Determine the (x, y) coordinate at the center of the cell enclosing the given text.  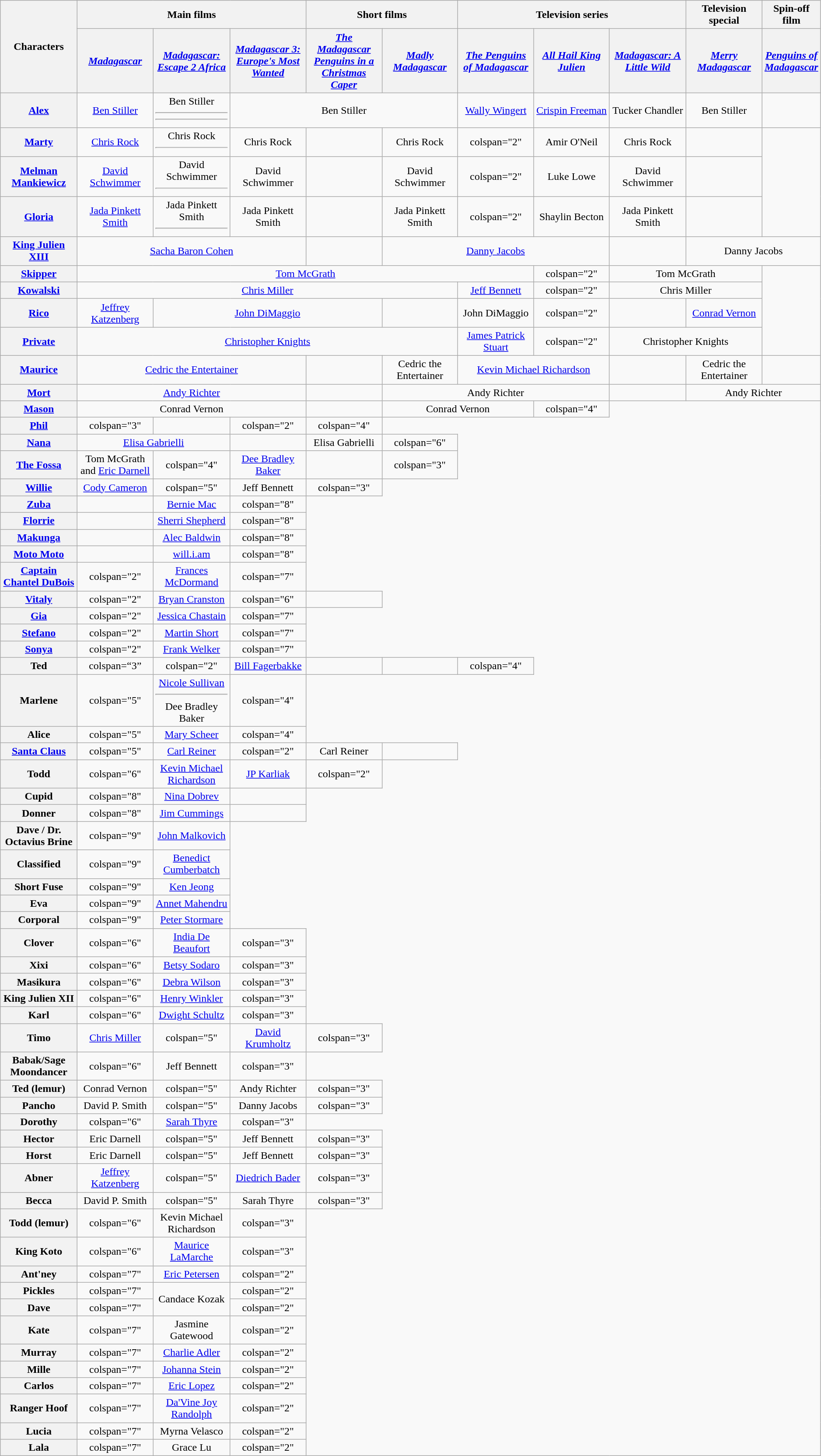
The Madagascar Penguins in a Christmas Caper (344, 61)
Madagascar: A Little Wild (648, 61)
Diedrich Bader (268, 1178)
Wally Wingert (496, 110)
Main films (192, 15)
Clover (39, 943)
Alice (39, 735)
Jim Cummings (192, 813)
Stefano (39, 632)
Nana (39, 442)
Nicole SullivanDee Bradley Baker (192, 700)
Short Fuse (39, 887)
Makunga (39, 537)
Madagascar 3: Europe's Most Wanted (268, 61)
James Patrick Stuart (496, 341)
Skipper (39, 274)
Maurice (39, 369)
Dave / Dr. Octavius Brine (39, 836)
Abner (39, 1178)
Nina Dobrev (192, 796)
Betsy Sodaro (192, 965)
Maurice LaMarche (192, 1252)
Eva (39, 903)
colspan=“3” (115, 666)
Horst (39, 1155)
Mort (39, 393)
Captain Chantel DuBois (39, 577)
Benedict Cumberbatch (192, 864)
Bryan Cranston (192, 599)
Penguins of Madagascar (791, 61)
Timo (39, 1037)
Ted (39, 666)
Debra Wilson (192, 982)
Phil (39, 426)
Madagascar (115, 61)
Sacha Baron Cohen (192, 251)
Mille (39, 1369)
Henry Winkler (192, 998)
JP Karliak (268, 774)
Marlene (39, 700)
India De Beaufort (192, 943)
Crispin Freeman (571, 110)
Classified (39, 864)
Murray (39, 1352)
Sonya (39, 649)
Masikura (39, 982)
Karl (39, 1015)
Short films (381, 15)
Candace Kozak (192, 1299)
Todd (lemur) (39, 1223)
King Julien XII (39, 998)
Dorothy (39, 1122)
Frank Welker (192, 649)
Cody Cameron (115, 488)
The Penguins of Madagascar (496, 61)
Peter Stormare (192, 920)
Mary Scheer (192, 735)
Marty (39, 142)
Cupid (39, 796)
Tucker Chandler (648, 110)
Frances McDormand (192, 577)
Sherri Shepherd (192, 521)
Gia (39, 616)
Bernie Mac (192, 504)
Luke Lowe (571, 176)
Grace Lu (192, 1448)
Corporal (39, 920)
Ted (lemur) (39, 1089)
Dee Bradley Baker (268, 465)
King Julien XIII (39, 251)
Tom McGrath and Eric Darnell (115, 465)
Alex (39, 110)
Madagascar:Escape 2 Africa (192, 61)
All Hail King Julien (571, 61)
Donner (39, 813)
Myrna Velasco (192, 1431)
Madly Madagascar (420, 61)
Mason (39, 409)
Pancho (39, 1105)
Eric Petersen (192, 1274)
Kate (39, 1330)
Zuba (39, 504)
Moto Moto (39, 554)
Charlie Adler (192, 1352)
Pickles (39, 1291)
Gloria (39, 217)
Television special (724, 15)
Eric Lopez (192, 1386)
Television series (572, 15)
Bill Fagerbakke (268, 666)
Lucia (39, 1431)
Becca (39, 1200)
Santa Claus (39, 751)
Ken Jeong (192, 887)
Shaylin Becton (571, 217)
Ranger Hoof (39, 1408)
Ant'ney (39, 1274)
Florrie (39, 521)
Dave (39, 1307)
Todd (39, 774)
Merry Madagascar (724, 61)
Lala (39, 1448)
Alec Baldwin (192, 537)
Annet Mahendru (192, 903)
Amir O'Neil (571, 142)
Johanna Stein (192, 1369)
Hector (39, 1139)
John Malkovich (192, 836)
Babak/Sage Moondancer (39, 1066)
Da'Vine Joy Randolph (192, 1408)
Xixi (39, 965)
Rico (39, 312)
King Koto (39, 1252)
David Krumholtz (268, 1037)
Martin Short (192, 632)
The Fossa (39, 465)
will.i.am (192, 554)
Kowalski (39, 290)
Vitaly (39, 599)
Spin-off film (791, 15)
Willie (39, 488)
Carlos (39, 1386)
Jessica Chastain (192, 616)
Characters (39, 46)
Dwight Schultz (192, 1015)
Melman Mankiewicz (39, 176)
Jasmine Gatewood (192, 1330)
Private (39, 341)
